Extract the [X, Y] coordinate from the center of the cell holding the provided text.  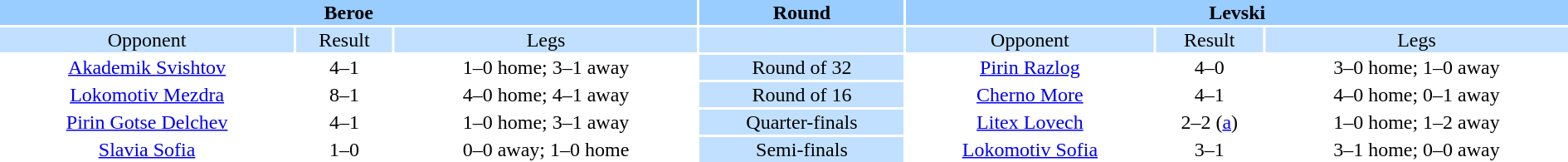
Pirin Gotse Delchev [147, 122]
3–0 home; 1–0 away [1417, 67]
2–2 (a) [1210, 122]
Lokomotiv Mezdra [147, 95]
3–1 home; 0–0 away [1417, 150]
4–0 home; 0–1 away [1417, 95]
Levski [1237, 12]
8–1 [343, 95]
Beroe [348, 12]
Round of 16 [802, 95]
4–0 home; 4–1 away [546, 95]
Litex Lovech [1030, 122]
Quarter-finals [802, 122]
1–0 [343, 150]
Cherno More [1030, 95]
0–0 away; 1–0 home [546, 150]
Lokomotiv Sofia [1030, 150]
Slavia Sofia [147, 150]
Pirin Razlog [1030, 67]
Round of 32 [802, 67]
4–0 [1210, 67]
Akademik Svishtov [147, 67]
Round [802, 12]
1–0 home; 1–2 away [1417, 122]
Semi-finals [802, 150]
3–1 [1210, 150]
